Return the [X, Y] coordinate for the center point of the cell that contains the specified text.  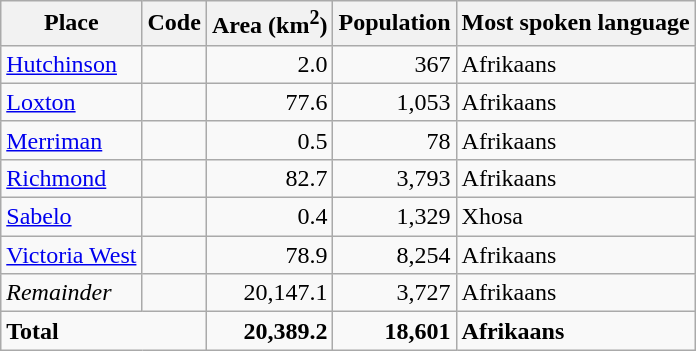
78.9 [270, 255]
8,254 [394, 255]
Most spoken language [576, 24]
18,601 [394, 331]
3,727 [394, 293]
Place [72, 24]
367 [394, 64]
Xhosa [576, 217]
Richmond [72, 178]
3,793 [394, 178]
Hutchinson [72, 64]
Loxton [72, 102]
Code [174, 24]
82.7 [270, 178]
Population [394, 24]
Area (km2) [270, 24]
78 [394, 140]
20,389.2 [270, 331]
1,329 [394, 217]
1,053 [394, 102]
Total [104, 331]
Victoria West [72, 255]
Merriman [72, 140]
0.4 [270, 217]
20,147.1 [270, 293]
Remainder [72, 293]
Sabelo [72, 217]
0.5 [270, 140]
77.6 [270, 102]
2.0 [270, 64]
